Identify which cell holds the provided text, then report its (x, y) central coordinate. 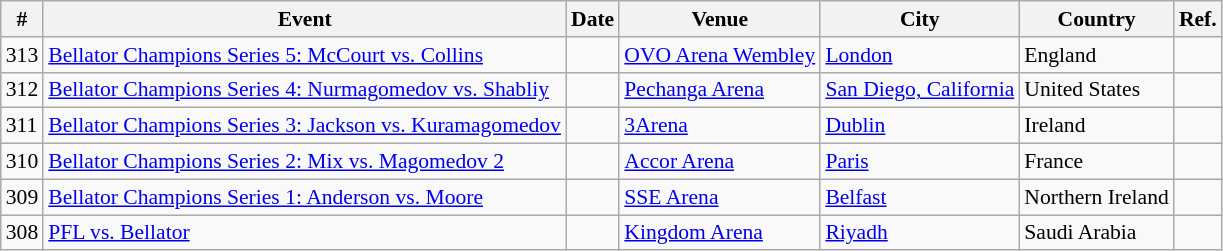
PFL vs. Bellator (304, 233)
Event (304, 19)
311 (22, 126)
Country (1096, 19)
Belfast (920, 197)
London (920, 55)
Accor Arena (720, 162)
# (22, 19)
Pechanga Arena (720, 90)
Ireland (1096, 126)
Riyadh (920, 233)
United States (1096, 90)
313 (22, 55)
Bellator Champions Series 2: Mix vs. Magomedov 2 (304, 162)
310 (22, 162)
308 (22, 233)
SSE Arena (720, 197)
Bellator Champions Series 3: Jackson vs. Kuramagomedov (304, 126)
England (1096, 55)
Venue (720, 19)
Paris (920, 162)
City (920, 19)
Dublin (920, 126)
France (1096, 162)
Kingdom Arena (720, 233)
Bellator Champions Series 5: McCourt vs. Collins (304, 55)
San Diego, California (920, 90)
309 (22, 197)
OVO Arena Wembley (720, 55)
Saudi Arabia (1096, 233)
3Arena (720, 126)
Ref. (1198, 19)
312 (22, 90)
Bellator Champions Series 1: Anderson vs. Moore (304, 197)
Date (592, 19)
Northern Ireland (1096, 197)
Bellator Champions Series 4: Nurmagomedov vs. Shabliy (304, 90)
